Scan for the cell matching the given text and deliver its [x, y] coordinate at center. 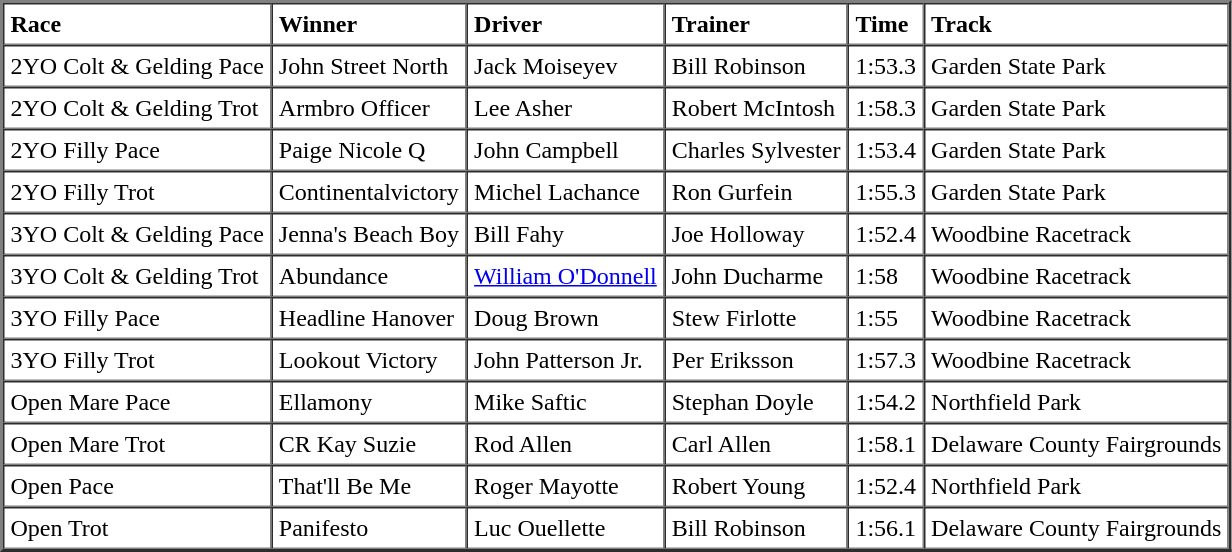
Continentalvictory [368, 192]
Race [137, 24]
1:57.3 [886, 360]
Jenna's Beach Boy [368, 234]
3YO Colt & Gelding Pace [137, 234]
Abundance [368, 276]
Paige Nicole Q [368, 150]
Michel Lachance [566, 192]
Charles Sylvester [756, 150]
2YO Colt & Gelding Trot [137, 108]
Roger Mayotte [566, 486]
Bill Fahy [566, 234]
John Campbell [566, 150]
Joe Holloway [756, 234]
Rod Allen [566, 444]
Lookout Victory [368, 360]
Trainer [756, 24]
William O'Donnell [566, 276]
1:55 [886, 318]
Open Pace [137, 486]
Lee Asher [566, 108]
1:55.3 [886, 192]
1:53.3 [886, 66]
Carl Allen [756, 444]
Stew Firlotte [756, 318]
2YO Filly Trot [137, 192]
Driver [566, 24]
Luc Ouellette [566, 528]
Robert McIntosh [756, 108]
Open Trot [137, 528]
John Ducharme [756, 276]
2YO Filly Pace [137, 150]
1:54.2 [886, 402]
Track [1076, 24]
1:58.3 [886, 108]
Time [886, 24]
3YO Filly Trot [137, 360]
Headline Hanover [368, 318]
Stephan Doyle [756, 402]
3YO Colt & Gelding Trot [137, 276]
2YO Colt & Gelding Pace [137, 66]
CR Kay Suzie [368, 444]
Panifesto [368, 528]
Ron Gurfein [756, 192]
Jack Moiseyev [566, 66]
Robert Young [756, 486]
Open Mare Trot [137, 444]
Mike Saftic [566, 402]
1:53.4 [886, 150]
1:56.1 [886, 528]
Per Eriksson [756, 360]
Winner [368, 24]
Ellamony [368, 402]
Open Mare Pace [137, 402]
John Street North [368, 66]
That'll Be Me [368, 486]
3YO Filly Pace [137, 318]
Armbro Officer [368, 108]
John Patterson Jr. [566, 360]
1:58 [886, 276]
1:58.1 [886, 444]
Doug Brown [566, 318]
